Detect which cell encompasses the target text, then output its [X, Y] center coordinate. 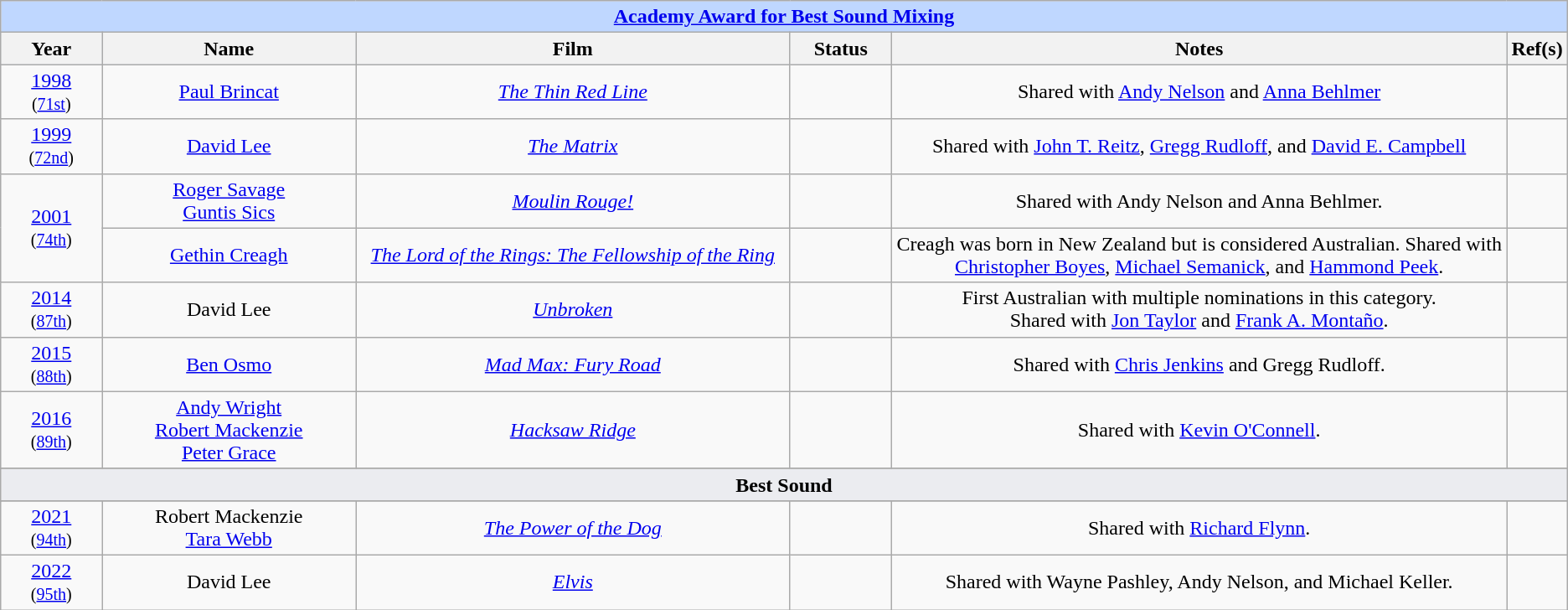
Andy WrightRobert MackenziePeter Grace [230, 430]
The Matrix [573, 146]
Shared with Chris Jenkins and Gregg Rudloff. [1199, 364]
Year [52, 49]
2001(74th) [52, 228]
Shared with Kevin O'Connell. [1199, 430]
Ben Osmo [230, 364]
Gethin Creagh [230, 255]
The Lord of the Rings: The Fellowship of the Ring [573, 255]
Academy Award for Best Sound Mixing [784, 17]
2016(89th) [52, 430]
2022(95th) [52, 582]
Shared with John T. Reitz, Gregg Rudloff, and David E. Campbell [1199, 146]
Elvis [573, 582]
Shared with Andy Nelson and Anna Behlmer [1199, 92]
1999(72nd) [52, 146]
Shared with Richard Flynn. [1199, 528]
Name [230, 49]
2014(87th) [52, 310]
Creagh was born in New Zealand but is considered Australian. Shared with Christopher Boyes, Michael Semanick, and Hammond Peek. [1199, 255]
1998(71st) [52, 92]
Robert MackenzieTara Webb [230, 528]
Status [841, 49]
Shared with Wayne Pashley, Andy Nelson, and Michael Keller. [1199, 582]
Moulin Rouge! [573, 201]
Film [573, 49]
Paul Brincat [230, 92]
Ref(s) [1537, 49]
2021(94th) [52, 528]
Best Sound [784, 484]
Notes [1199, 49]
Unbroken [573, 310]
Mad Max: Fury Road [573, 364]
Hacksaw Ridge [573, 430]
2015(88th) [52, 364]
The Power of the Dog [573, 528]
First Australian with multiple nominations in this category.Shared with Jon Taylor and Frank A. Montaño. [1199, 310]
The Thin Red Line [573, 92]
Roger SavageGuntis Sics [230, 201]
Shared with Andy Nelson and Anna Behlmer. [1199, 201]
